Scan for the cell matching the given text and deliver its (X, Y) coordinate at center. 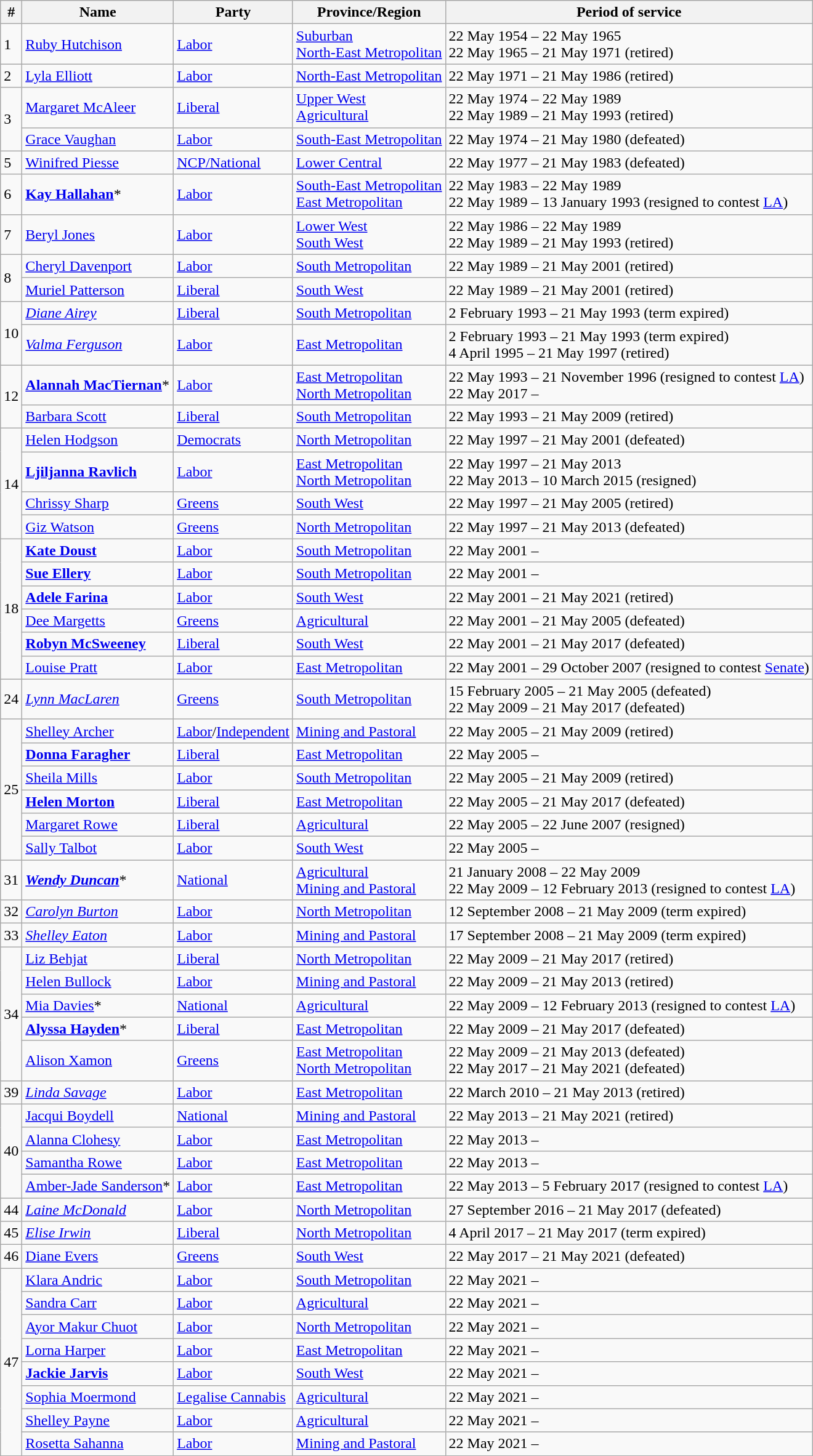
8 (11, 278)
Laine McDonald (98, 1210)
Lynn MacLaren (98, 699)
22 May 1993 – 21 November 1996 (resigned to contest LA) 22 May 2017 – (629, 384)
Samantha Rowe (98, 1162)
5 (11, 163)
12 September 2008 – 21 May 2009 (term expired) (629, 912)
27 September 2016 – 21 May 2017 (defeated) (629, 1210)
Labor/Independent (233, 731)
Carolyn Burton (98, 912)
Helen Bullock (98, 982)
Winifred Piesse (98, 163)
NCP/National (233, 163)
Agricultural Mining and Pastoral (369, 880)
22 May 1997 – 21 May 2005 (retired) (629, 504)
22 May 2013 – 21 May 2021 (retired) (629, 1116)
Sophia Moermond (98, 1397)
39 (11, 1092)
Legalise Cannabis (233, 1397)
# (11, 12)
45 (11, 1233)
31 (11, 880)
Diane Evers (98, 1257)
Sheila Mills (98, 778)
Alanna Clohesy (98, 1139)
Shelley Eaton (98, 935)
Donna Faragher (98, 754)
32 (11, 912)
47 (11, 1362)
Alison Xamon (98, 1060)
12 (11, 396)
22 May 1974 – 22 May 1989 22 May 1989 – 21 May 1993 (retired) (629, 107)
7 (11, 234)
Kay Hallahan* (98, 195)
44 (11, 1210)
4 April 2017 – 21 May 2017 (term expired) (629, 1233)
Sandra Carr (98, 1303)
Suburban North-East Metropolitan (369, 44)
Cheryl Davenport (98, 266)
Linda Savage (98, 1092)
Robyn McSweeney (98, 644)
Ljiljanna Ravlich (98, 472)
Adele Farina (98, 597)
Mia Davies* (98, 1005)
2 February 1993 – 21 May 1993 (term expired) 4 April 1995 – 21 May 1997 (retired) (629, 345)
North-East Metropolitan (369, 76)
Alyssa Hayden* (98, 1029)
18 (11, 609)
22 May 2005 – 22 June 2007 (resigned) (629, 825)
Giz Watson (98, 527)
22 May 2001 – 21 May 2021 (retired) (629, 597)
Helen Morton (98, 801)
22 May 2001 – 21 May 2005 (defeated) (629, 621)
33 (11, 935)
22 May 1974 – 21 May 1980 (defeated) (629, 139)
10 (11, 332)
South-East Metropolitan (369, 139)
Alannah MacTiernan* (98, 384)
Ayor Makur Chuot (98, 1327)
22 May 1997 – 21 May 2013 22 May 2013 – 10 March 2015 (resigned) (629, 472)
22 May 1983 – 22 May 1989 22 May 1989 – 13 January 1993 (resigned to contest LA) (629, 195)
22 May 2001 – 21 May 2017 (defeated) (629, 644)
Sally Talbot (98, 848)
Diane Airey (98, 313)
17 September 2008 – 21 May 2009 (term expired) (629, 935)
22 May 1971 – 21 May 1986 (retired) (629, 76)
40 (11, 1151)
Lower West South West (369, 234)
Party (233, 12)
Valma Ferguson (98, 345)
Klara Andric (98, 1280)
Lower Central (369, 163)
22 May 1997 – 21 May 2013 (defeated) (629, 527)
22 May 2009 – 21 May 2017 (retired) (629, 959)
2 February 1993 – 21 May 1993 (term expired) (629, 313)
2 (11, 76)
Shelley Archer (98, 731)
Period of service (629, 12)
Louise Pratt (98, 667)
Muriel Patterson (98, 289)
22 May 2005 – 21 May 2017 (defeated) (629, 801)
Wendy Duncan* (98, 880)
Democrats (233, 440)
Jackie Jarvis (98, 1374)
24 (11, 699)
South-East Metropolitan East Metropolitan (369, 195)
Rosetta Sahanna (98, 1444)
1 (11, 44)
25 (11, 789)
22 May 2001 – 29 October 2007 (resigned to contest Senate) (629, 667)
22 May 1977 – 21 May 1983 (defeated) (629, 163)
Shelley Payne (98, 1420)
Jacqui Boydell (98, 1116)
22 May 1993 – 21 May 2009 (retired) (629, 417)
Barbara Scott (98, 417)
22 May 1954 – 22 May 1965 22 May 1965 – 21 May 1971 (retired) (629, 44)
Elise Irwin (98, 1233)
Lyla Elliott (98, 76)
Margaret McAleer (98, 107)
22 May 2013 – 5 February 2017 (resigned to contest LA) (629, 1186)
22 May 1997 – 21 May 2001 (defeated) (629, 440)
Dee Margetts (98, 621)
Lorna Harper (98, 1350)
21 January 2008 – 22 May 2009 22 May 2009 – 12 February 2013 (resigned to contest LA) (629, 880)
Margaret Rowe (98, 825)
22 May 2009 – 12 February 2013 (resigned to contest LA) (629, 1005)
Upper West Agricultural (369, 107)
46 (11, 1257)
22 May 2009 – 21 May 2013 (defeated) 22 May 2017 – 21 May 2021 (defeated) (629, 1060)
Sue Ellery (98, 574)
22 May 2009 – 21 May 2013 (retired) (629, 982)
Name (98, 12)
3 (11, 119)
22 March 2010 – 21 May 2013 (retired) (629, 1092)
Liz Behjat (98, 959)
22 May 2009 – 21 May 2017 (defeated) (629, 1029)
Chrissy Sharp (98, 504)
22 May 1986 – 22 May 1989 22 May 1989 – 21 May 1993 (retired) (629, 234)
34 (11, 1013)
Helen Hodgson (98, 440)
Grace Vaughan (98, 139)
15 February 2005 – 21 May 2005 (defeated) 22 May 2009 – 21 May 2017 (defeated) (629, 699)
Ruby Hutchison (98, 44)
Province/Region (369, 12)
Beryl Jones (98, 234)
Kate Doust (98, 550)
14 (11, 484)
22 May 2017 – 21 May 2021 (defeated) (629, 1257)
6 (11, 195)
Amber-Jade Sanderson* (98, 1186)
